Detect which cell encompasses the target text, then output its (x, y) center coordinate. 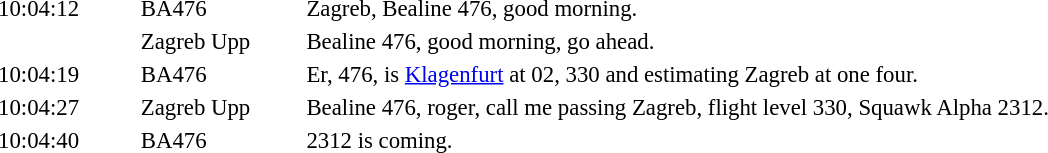
BA476 (220, 74)
